For the text-containing cell, return its midpoint in (x, y) coordinate format. 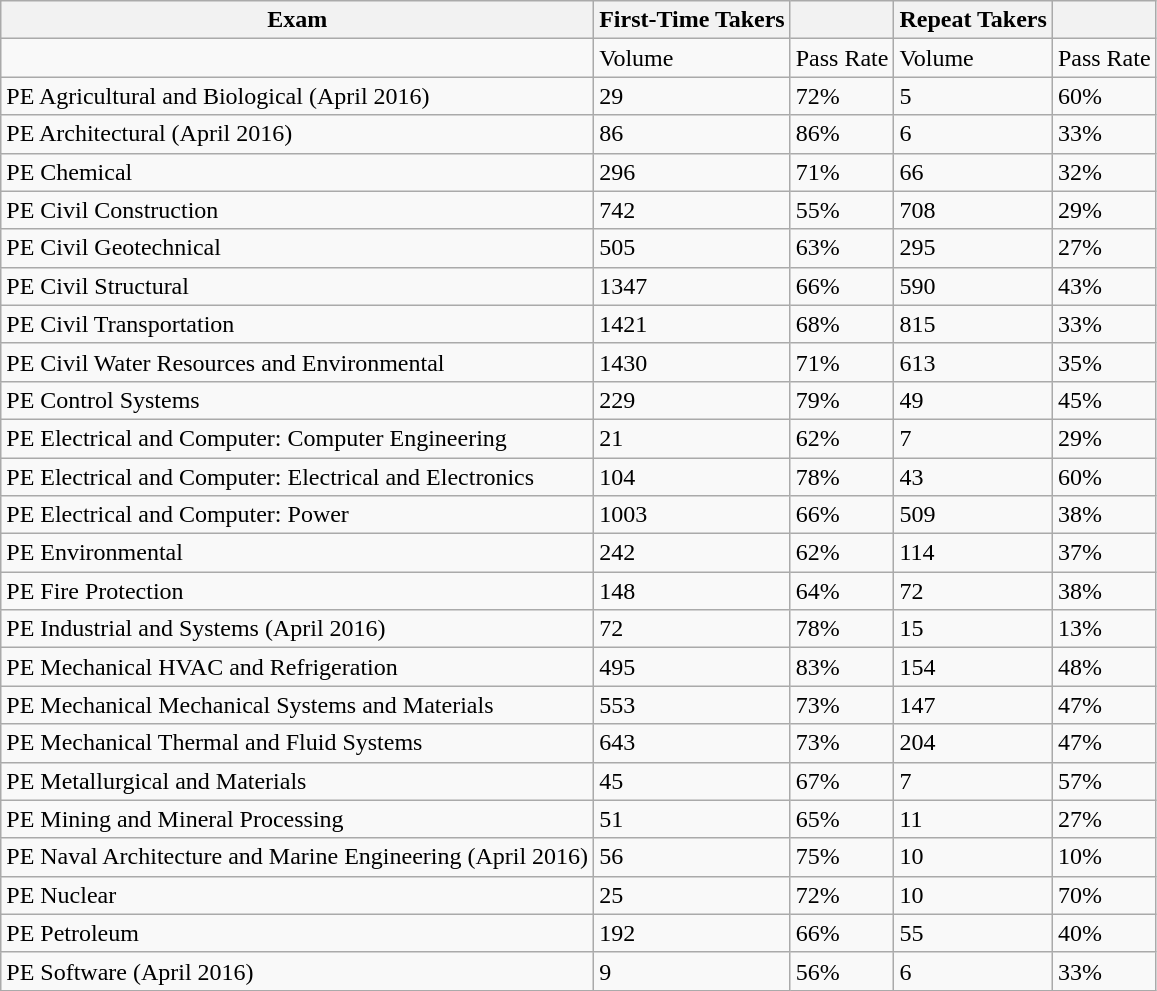
43% (1104, 286)
11 (973, 819)
509 (973, 515)
1430 (692, 362)
66 (973, 172)
204 (973, 743)
65% (842, 819)
5 (973, 96)
67% (842, 781)
15 (973, 629)
242 (692, 553)
PE Electrical and Computer: Computer Engineering (298, 438)
43 (973, 477)
9 (692, 971)
PE Mechanical HVAC and Refrigeration (298, 667)
147 (973, 705)
70% (1104, 895)
56% (842, 971)
PE Petroleum (298, 933)
PE Naval Architecture and Marine Engineering (April 2016) (298, 857)
49 (973, 400)
Repeat Takers (973, 20)
104 (692, 477)
643 (692, 743)
48% (1104, 667)
13% (1104, 629)
742 (692, 210)
PE Agricultural and Biological (April 2016) (298, 96)
613 (973, 362)
PE Civil Structural (298, 286)
114 (973, 553)
PE Civil Geotechnical (298, 248)
45 (692, 781)
64% (842, 591)
57% (1104, 781)
37% (1104, 553)
PE Architectural (April 2016) (298, 134)
PE Fire Protection (298, 591)
296 (692, 172)
PE Chemical (298, 172)
75% (842, 857)
Exam (298, 20)
83% (842, 667)
PE Mechanical Mechanical Systems and Materials (298, 705)
1421 (692, 324)
35% (1104, 362)
PE Software (April 2016) (298, 971)
51 (692, 819)
45% (1104, 400)
505 (692, 248)
86% (842, 134)
25 (692, 895)
32% (1104, 172)
First-Time Takers (692, 20)
40% (1104, 933)
10% (1104, 857)
PE Electrical and Computer: Power (298, 515)
56 (692, 857)
63% (842, 248)
553 (692, 705)
55 (973, 933)
1003 (692, 515)
PE Mechanical Thermal and Fluid Systems (298, 743)
PE Civil Construction (298, 210)
PE Metallurgical and Materials (298, 781)
295 (973, 248)
1347 (692, 286)
PE Industrial and Systems (April 2016) (298, 629)
PE Nuclear (298, 895)
79% (842, 400)
708 (973, 210)
PE Civil Water Resources and Environmental (298, 362)
PE Mining and Mineral Processing (298, 819)
PE Electrical and Computer: Electrical and Electronics (298, 477)
55% (842, 210)
PE Control Systems (298, 400)
PE Civil Transportation (298, 324)
192 (692, 933)
154 (973, 667)
590 (973, 286)
PE Environmental (298, 553)
68% (842, 324)
86 (692, 134)
229 (692, 400)
815 (973, 324)
29 (692, 96)
495 (692, 667)
148 (692, 591)
21 (692, 438)
